Provide the [x, y] coordinate of the cell's center where the given text is located.  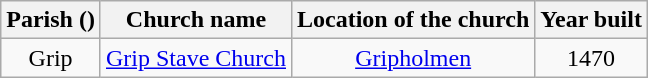
Grip Stave Church [196, 58]
Church name [196, 20]
Grip [51, 58]
Gripholmen [414, 58]
Parish () [51, 20]
Location of the church [414, 20]
1470 [592, 58]
Year built [592, 20]
